Capture the cell that displays the provided text and extract its [x, y] central coordinate. 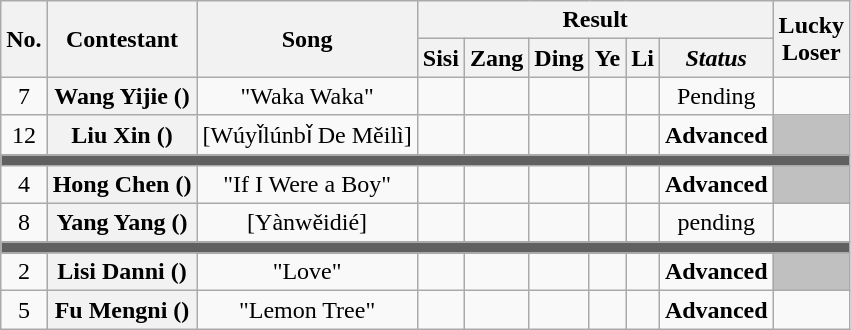
Lisi Danni () [122, 272]
Li [643, 58]
Ding [559, 58]
Hong Chen () [122, 185]
pending [716, 223]
Song [307, 39]
2 [24, 272]
No. [24, 39]
5 [24, 310]
LuckyLoser [811, 39]
12 [24, 135]
[Yànwěidié] [307, 223]
"If I Were a Boy" [307, 185]
8 [24, 223]
7 [24, 96]
"Love" [307, 272]
[Wúyǐlúnbǐ De Měilì] [307, 135]
Status [716, 58]
4 [24, 185]
Fu Mengni () [122, 310]
Sisi [440, 58]
Wang Yijie () [122, 96]
Pending [716, 96]
Contestant [122, 39]
Result [595, 20]
"Lemon Tree" [307, 310]
Yang Yang () [122, 223]
Ye [607, 58]
Zang [496, 58]
"Waka Waka" [307, 96]
Liu Xin () [122, 135]
